Detect which cell encompasses the target text, then output its [x, y] center coordinate. 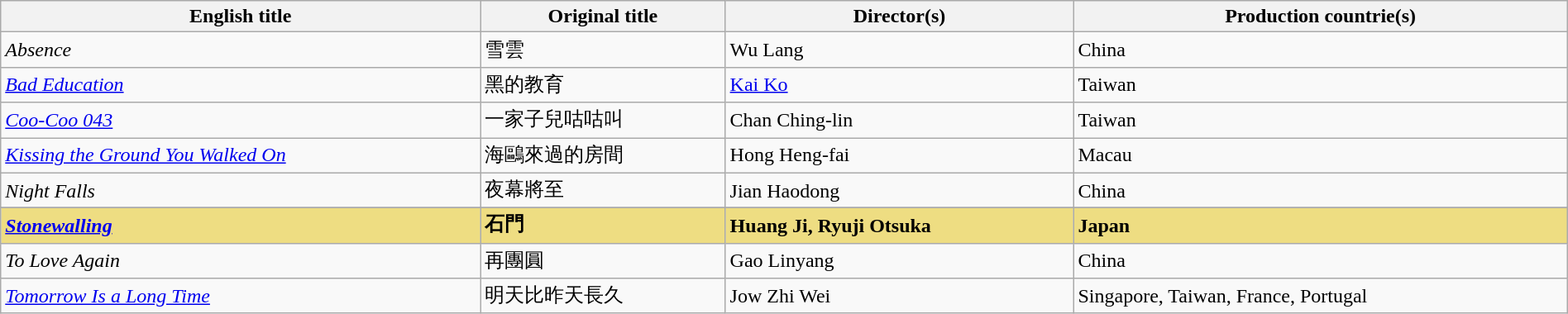
雪雲 [603, 50]
Director(s) [900, 17]
Tomorrow Is a Long Time [241, 296]
Singapore, Taiwan, France, Portugal [1320, 296]
明天比昨天長久 [603, 296]
Macau [1320, 155]
再團圓 [603, 261]
Jian Haodong [900, 190]
Absence [241, 50]
Japan [1320, 226]
Kissing the Ground You Walked On [241, 155]
Chan Ching-lin [900, 121]
Wu Lang [900, 50]
石門 [603, 226]
Night Falls [241, 190]
Hong Heng-fai [900, 155]
海鷗來過的房間 [603, 155]
Original title [603, 17]
Bad Education [241, 84]
Coo-Coo 043 [241, 121]
Gao Linyang [900, 261]
Production countrie(s) [1320, 17]
Kai Ko [900, 84]
黑的教育 [603, 84]
夜幕將至 [603, 190]
Huang Ji, Ryuji Otsuka [900, 226]
一家子兒咕咕叫 [603, 121]
English title [241, 17]
Jow Zhi Wei [900, 296]
Stonewalling [241, 226]
To Love Again [241, 261]
